Provide the (x, y) coordinate of the cell's center where the given text is located.  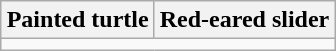
Painted turtle (78, 20)
Red-eared slider (244, 20)
